Pinpoint the cell where the given text exists, returning its [X, Y] midpoint coordinate. 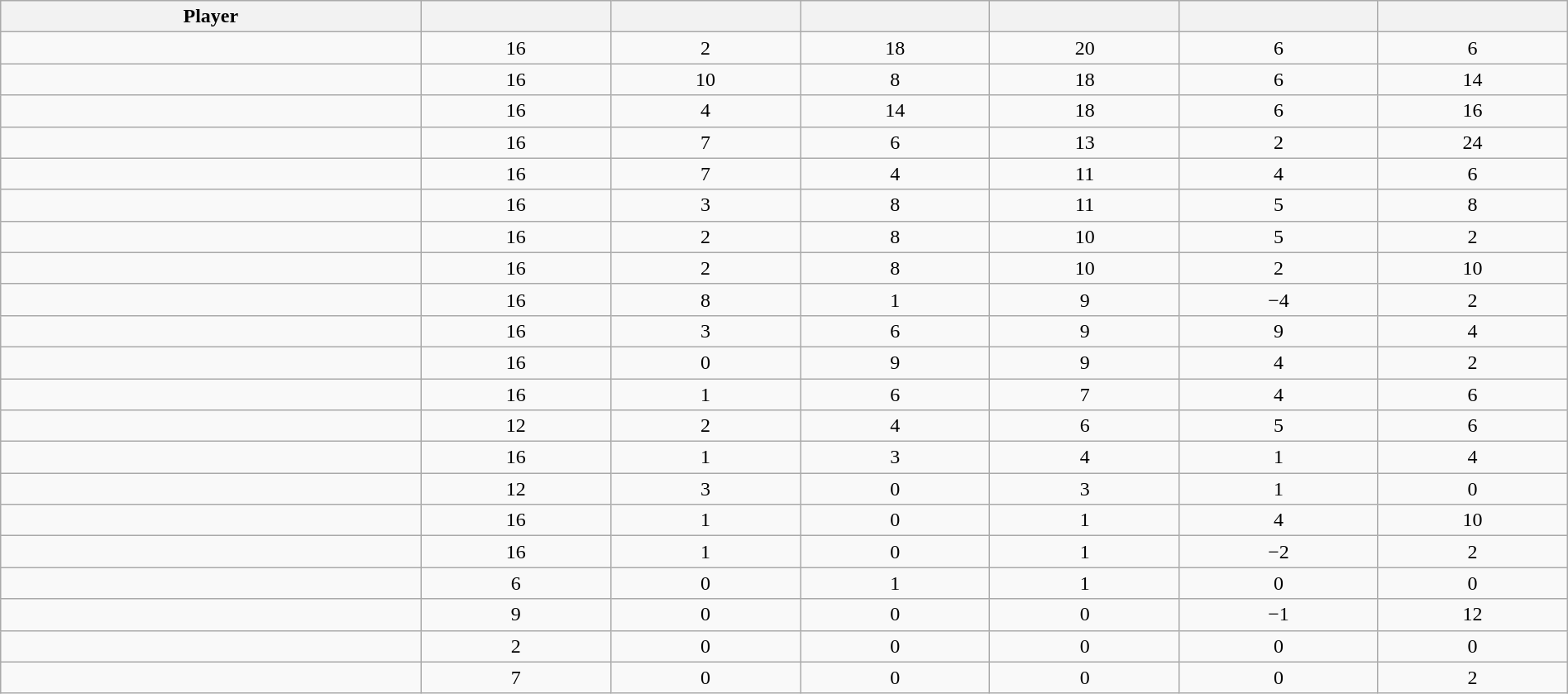
24 [1472, 142]
Player [211, 17]
−1 [1279, 615]
20 [1085, 48]
−4 [1279, 299]
−2 [1279, 552]
13 [1085, 142]
